Output the [X, Y] coordinate of the center of the cell containing the given text.  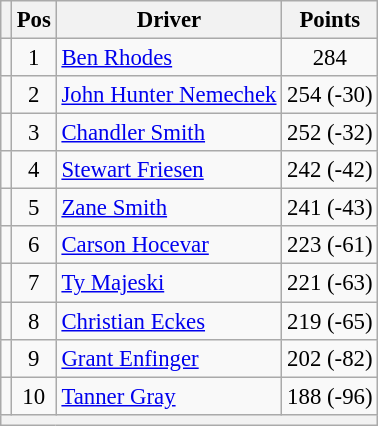
6 [34, 245]
254 (-30) [330, 95]
Ben Rhodes [169, 58]
Christian Eckes [169, 321]
9 [34, 358]
Chandler Smith [169, 133]
Zane Smith [169, 208]
241 (-43) [330, 208]
8 [34, 321]
Driver [169, 20]
Carson Hocevar [169, 245]
284 [330, 58]
7 [34, 283]
John Hunter Nemechek [169, 95]
202 (-82) [330, 358]
Points [330, 20]
2 [34, 95]
Tanner Gray [169, 396]
252 (-32) [330, 133]
Ty Majeski [169, 283]
10 [34, 396]
Pos [34, 20]
219 (-65) [330, 321]
5 [34, 208]
221 (-63) [330, 283]
188 (-96) [330, 396]
3 [34, 133]
Stewart Friesen [169, 170]
242 (-42) [330, 170]
4 [34, 170]
223 (-61) [330, 245]
1 [34, 58]
Grant Enfinger [169, 358]
